Capture the cell that displays the provided text and extract its (X, Y) central coordinate. 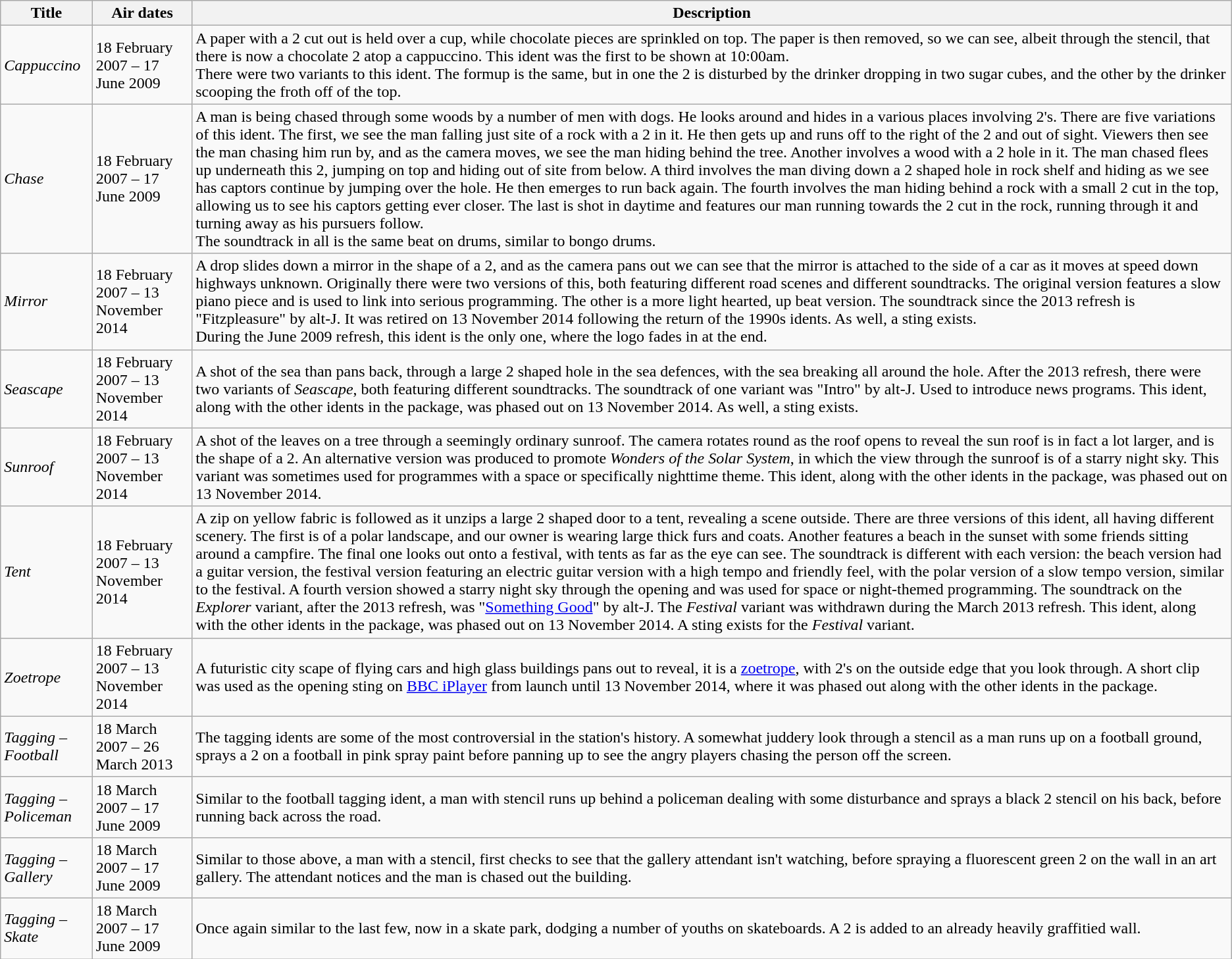
Tagging – Skate (46, 928)
Chase (46, 179)
Sunroof (46, 467)
18 March 2007 – 26 March 2013 (142, 746)
Seascape (46, 388)
Tagging – Football (46, 746)
Air dates (142, 13)
Cappuccino (46, 65)
Tent (46, 572)
Zoetrope (46, 677)
Description (712, 13)
Title (46, 13)
Tagging – Gallery (46, 868)
Mirror (46, 301)
Tagging – Policeman (46, 807)
